Scan for the cell matching the given text and deliver its (X, Y) coordinate at center. 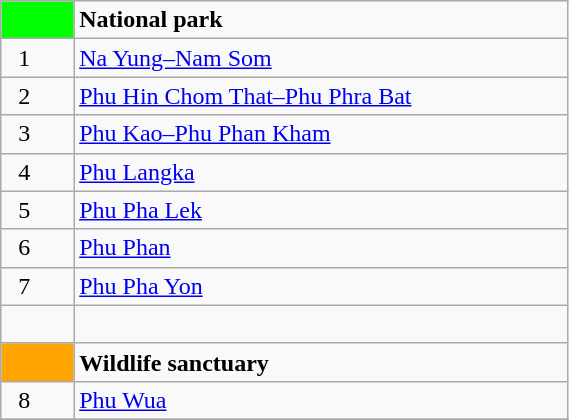
3 (38, 134)
Phu Pha Lek (321, 210)
Phu Pha Yon (321, 286)
8 (38, 400)
Na Yung–Nam Som (321, 58)
1 (38, 58)
Phu Kao–Phu Phan Kham (321, 134)
5 (38, 210)
Phu Phan (321, 248)
6 (38, 248)
Phu Wua (321, 400)
7 (38, 286)
4 (38, 172)
Phu Langka (321, 172)
Wildlife sanctuary (321, 362)
Phu Hin Chom That–Phu Phra Bat (321, 96)
National park (321, 20)
2 (38, 96)
